Determine the [x, y] coordinate at the center of the cell enclosing the given text.  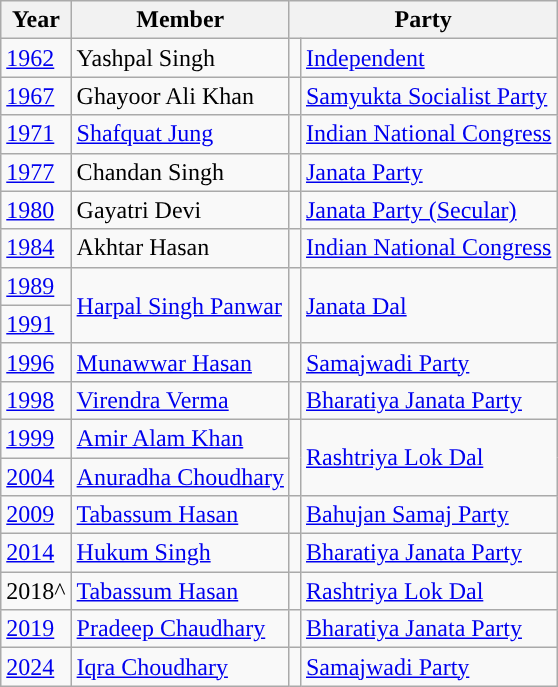
Pradeep Chaudhary [180, 629]
Independent [428, 58]
Year [36, 20]
1989 [36, 286]
1998 [36, 400]
Party [422, 20]
1967 [36, 96]
Bahujan Samaj Party [428, 515]
2019 [36, 629]
2018^ [36, 591]
Janata Party [428, 172]
Virendra Verma [180, 400]
2009 [36, 515]
Samyukta Socialist Party [428, 96]
1971 [36, 134]
Amir Alam Khan [180, 438]
2004 [36, 477]
1996 [36, 362]
1984 [36, 248]
1962 [36, 58]
Shafquat Jung [180, 134]
1980 [36, 210]
Chandan Singh [180, 172]
Member [180, 20]
Iqra Choudhary [180, 667]
1999 [36, 438]
Yashpal Singh [180, 58]
Harpal Singh Panwar [180, 305]
Janata Party (Secular) [428, 210]
1977 [36, 172]
1991 [36, 324]
Gayatri Devi [180, 210]
2014 [36, 553]
Ghayoor Ali Khan [180, 96]
Anuradha Choudhary [180, 477]
Munawwar Hasan [180, 362]
Hukum Singh [180, 553]
Akhtar Hasan [180, 248]
Janata Dal [428, 305]
2024 [36, 667]
